Return the [X, Y] coordinate for the center point of the cell that contains the specified text.  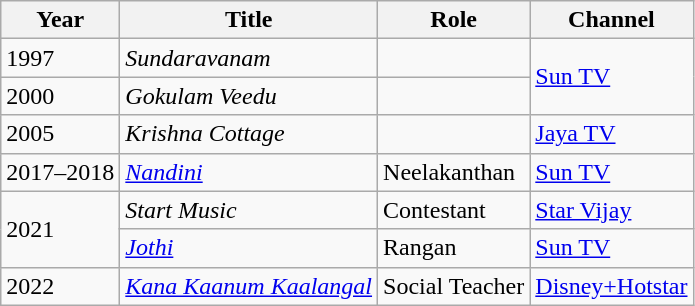
Rangan [454, 248]
2000 [60, 96]
2005 [60, 134]
Jaya TV [612, 134]
Disney+Hotstar [612, 286]
Title [249, 20]
Channel [612, 20]
2017–2018 [60, 172]
2021 [60, 229]
Year [60, 20]
Nandini [249, 172]
Sundaravanam [249, 58]
Neelakanthan [454, 172]
1997 [60, 58]
Kana Kaanum Kaalangal [249, 286]
Star Vijay [612, 210]
Contestant [454, 210]
Gokulam Veedu [249, 96]
Jothi [249, 248]
Start Music [249, 210]
Krishna Cottage [249, 134]
Social Teacher [454, 286]
Role [454, 20]
2022 [60, 286]
